Pinpoint the cell where the given text exists, returning its [X, Y] midpoint coordinate. 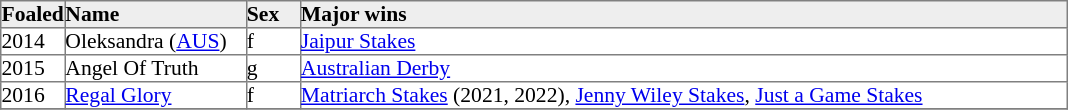
g [273, 68]
Foaled [33, 14]
Name [156, 14]
2014 [33, 42]
2015 [33, 68]
Major wins [683, 14]
Regal Glory [156, 96]
Australian Derby [683, 68]
Sex [273, 14]
2016 [33, 96]
Angel Of Truth [156, 68]
Matriarch Stakes (2021, 2022), Jenny Wiley Stakes, Just a Game Stakes [683, 96]
Oleksandra (AUS) [156, 42]
Jaipur Stakes [683, 42]
